Find where the given text appears and provide that cell's center as [X, Y] coordinate. 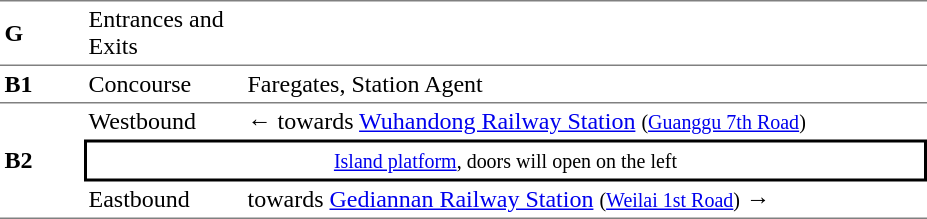
G [42, 32]
Faregates, Station Agent [585, 84]
← towards Wuhandong Railway Station (Guanggu 7th Road) [585, 122]
Island platform, doors will open on the left [506, 161]
Entrances and Exits [164, 32]
Concourse [164, 84]
Westbound [164, 122]
B1 [42, 84]
